Provide the (X, Y) coordinate of the cell's center where the given text is located.  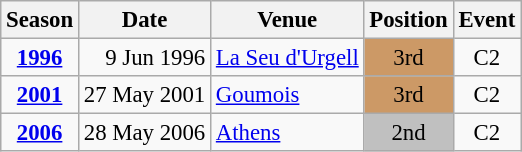
Venue (288, 20)
1996 (40, 58)
Event (487, 20)
28 May 2006 (144, 133)
27 May 2001 (144, 95)
2nd (408, 133)
Position (408, 20)
Athens (288, 133)
La Seu d'Urgell (288, 58)
2006 (40, 133)
9 Jun 1996 (144, 58)
2001 (40, 95)
Date (144, 20)
Season (40, 20)
Goumois (288, 95)
